Identify which cell holds the provided text, then report its (X, Y) central coordinate. 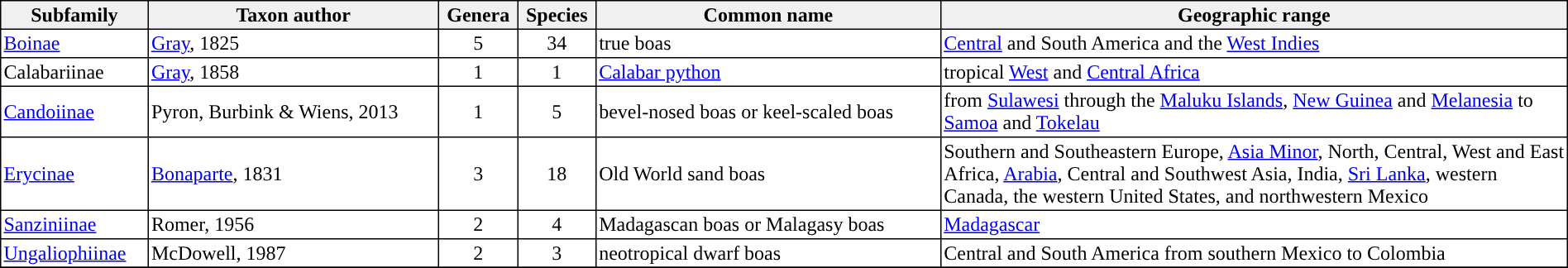
34 (557, 43)
Geographic range (1254, 15)
Candoiinae (74, 112)
Gray, 1825 (293, 43)
Pyron, Burbink & Wiens, 2013 (293, 112)
18 (557, 174)
true boas (767, 43)
from Sulawesi through the Maluku Islands, New Guinea and Melanesia to Samoa and Tokelau (1254, 112)
Central and South America and the West Indies (1254, 43)
Species (557, 15)
Erycinae (74, 174)
bevel-nosed boas or keel-scaled boas (767, 112)
Boinae (74, 43)
McDowell, 1987 (293, 253)
Old World sand boas (767, 174)
Genera (478, 15)
Common name (767, 15)
Central and South America from southern Mexico to Colombia (1254, 253)
Taxon author (293, 15)
neotropical dwarf boas (767, 253)
Bonaparte, 1831 (293, 174)
Calabariinae (74, 72)
Madagascar (1254, 224)
Gray, 1858 (293, 72)
Ungaliophiinae (74, 253)
Subfamily (74, 15)
tropical West and Central Africa (1254, 72)
4 (557, 224)
Romer, 1956 (293, 224)
Sanziniinae (74, 224)
Madagascan boas or Malagasy boas (767, 224)
Calabar python (767, 72)
